Identify which cell holds the provided text, then report its (X, Y) central coordinate. 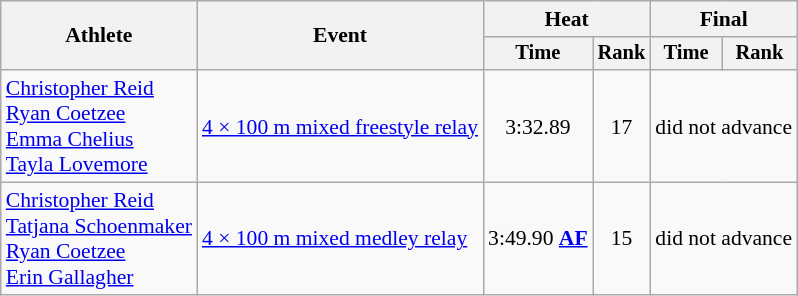
17 (622, 126)
Heat (566, 19)
3:49.90 AF (538, 239)
Event (340, 36)
4 × 100 m mixed medley relay (340, 239)
Final (724, 19)
Christopher ReidTatjana SchoenmakerRyan CoetzeeErin Gallagher (99, 239)
3:32.89 (538, 126)
Christopher ReidRyan CoetzeeEmma CheliusTayla Lovemore (99, 126)
Athlete (99, 36)
4 × 100 m mixed freestyle relay (340, 126)
15 (622, 239)
